Find where the given text appears and provide that cell's center as (X, Y) coordinate. 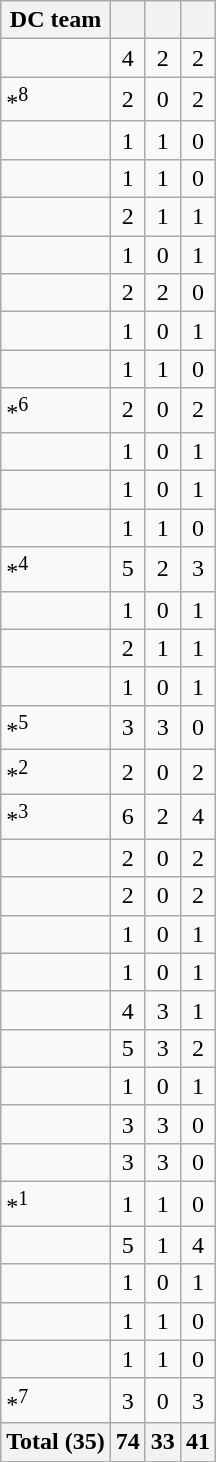
*1 (56, 1204)
*4 (56, 570)
*5 (56, 728)
DC team (56, 20)
*6 (56, 410)
Total (35) (56, 1442)
*8 (56, 100)
33 (162, 1442)
*3 (56, 816)
6 (128, 816)
*7 (56, 1400)
*2 (56, 772)
41 (198, 1442)
74 (128, 1442)
